Determine the (x, y) coordinate at the center of the cell enclosing the given text.  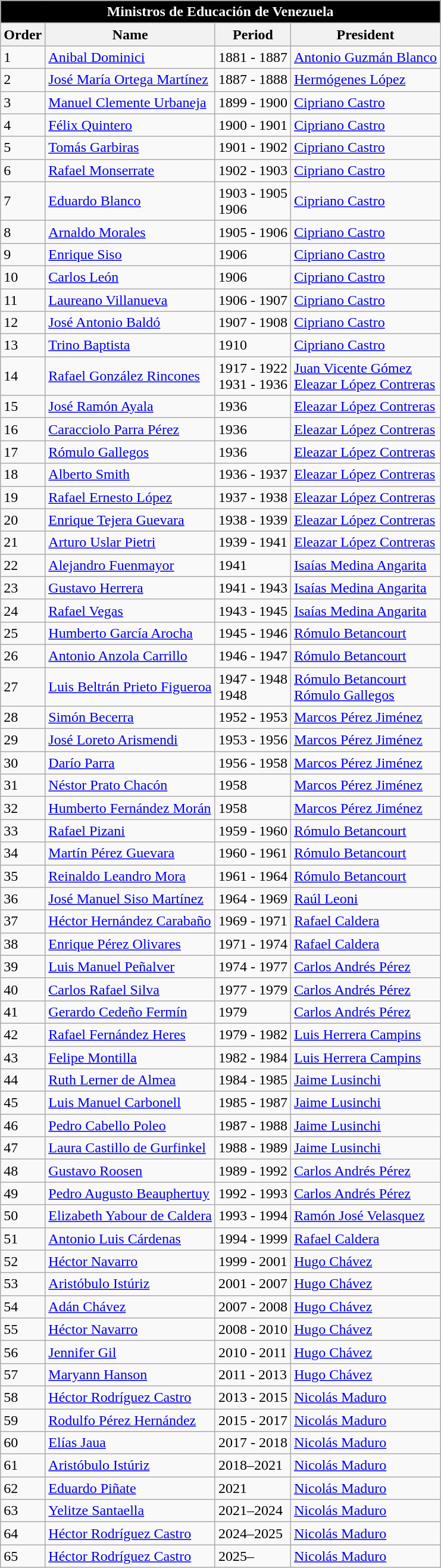
53 (23, 1284)
1988 - 1989 (252, 1148)
Rómulo BetancourtRómulo Gallegos (365, 686)
Laureano Villanueva (130, 300)
Rafael González Rincones (130, 376)
Luis Manuel Carbonell (130, 1103)
1989 - 1992 (252, 1171)
1936 - 1937 (252, 475)
Elías Jaua (130, 1443)
1941 (252, 565)
51 (23, 1239)
62 (23, 1488)
Eduardo Piñate (130, 1488)
37 (23, 921)
1987 - 1988 (252, 1126)
Order (23, 35)
2017 - 2018 (252, 1443)
Félix Quintero (130, 125)
1917 - 19221931 - 1936 (252, 376)
1952 - 1953 (252, 718)
11 (23, 300)
Arturo Uslar Pietri (130, 543)
Ramón José Velasquez (365, 1216)
Rafael Pizani (130, 831)
19 (23, 497)
36 (23, 899)
23 (23, 588)
President (365, 35)
Pedro Cabello Poleo (130, 1126)
Rómulo Gallegos (130, 452)
1937 - 1938 (252, 497)
Jennifer Gil (130, 1352)
4 (23, 125)
22 (23, 565)
Gustavo Herrera (130, 588)
21 (23, 543)
1971 - 1974 (252, 944)
Tomás Garbiras (130, 148)
Laura Castillo de Gurfinkel (130, 1148)
Ministros de Educación de Venezuela (220, 12)
2021–2024 (252, 1511)
2021 (252, 1488)
1961 - 1964 (252, 876)
49 (23, 1193)
1943 - 1945 (252, 610)
Gustavo Roosen (130, 1171)
3 (23, 102)
2024–2025 (252, 1533)
Felipe Montilla (130, 1057)
Néstor Prato Chacón (130, 785)
1901 - 1902 (252, 148)
60 (23, 1443)
48 (23, 1171)
Manuel Clemente Urbaneja (130, 102)
2008 - 2010 (252, 1329)
Rafael Ernesto López (130, 497)
1964 - 1969 (252, 899)
Pedro Augusto Beauphertuy (130, 1193)
1899 - 1900 (252, 102)
Rafael Fernández Heres (130, 1034)
2015 - 2017 (252, 1420)
1956 - 1958 (252, 763)
64 (23, 1533)
32 (23, 808)
2011 - 2013 (252, 1374)
56 (23, 1352)
José María Ortega Martínez (130, 80)
2025– (252, 1556)
Rodulfo Pérez Hernández (130, 1420)
1994 - 1999 (252, 1239)
27 (23, 686)
1910 (252, 345)
1960 - 1961 (252, 853)
35 (23, 876)
Adán Chávez (130, 1307)
Enrique Tejera Guevara (130, 520)
1906 - 1907 (252, 300)
Alejandro Fuenmayor (130, 565)
Carlos León (130, 277)
Alberto Smith (130, 475)
47 (23, 1148)
Rafael Monserrate (130, 170)
Héctor Hernández Carabaño (130, 921)
46 (23, 1126)
30 (23, 763)
63 (23, 1511)
12 (23, 323)
Maryann Hanson (130, 1374)
1 (23, 57)
59 (23, 1420)
Humberto Fernández Morán (130, 808)
2001 - 2007 (252, 1284)
Antonio Luis Cárdenas (130, 1239)
6 (23, 170)
65 (23, 1556)
José Manuel Siso Martínez (130, 899)
33 (23, 831)
Martín Pérez Guevara (130, 853)
1900 - 1901 (252, 125)
1905 - 1906 (252, 232)
1881 - 1887 (252, 57)
1969 - 1971 (252, 921)
38 (23, 944)
Enrique Pérez Olivares (130, 944)
25 (23, 633)
José Ramón Ayala (130, 407)
9 (23, 254)
Rafael Vegas (130, 610)
42 (23, 1034)
Arnaldo Morales (130, 232)
39 (23, 967)
Simón Becerra (130, 718)
1941 - 1943 (252, 588)
29 (23, 740)
1907 - 1908 (252, 323)
1985 - 1987 (252, 1103)
Antonio Guzmán Blanco (365, 57)
Luis Manuel Peñalver (130, 967)
1993 - 1994 (252, 1216)
Enrique Siso (130, 254)
40 (23, 989)
61 (23, 1466)
1903 - 19051906 (252, 201)
1992 - 1993 (252, 1193)
16 (23, 429)
14 (23, 376)
2 (23, 80)
2007 - 2008 (252, 1307)
José Antonio Baldó (130, 323)
Ruth Lerner de Almea (130, 1080)
58 (23, 1397)
Humberto García Arocha (130, 633)
1959 - 1960 (252, 831)
1887 - 1888 (252, 80)
20 (23, 520)
52 (23, 1261)
Eduardo Blanco (130, 201)
7 (23, 201)
Name (130, 35)
55 (23, 1329)
Trino Baptista (130, 345)
2018–2021 (252, 1466)
Reinaldo Leandro Mora (130, 876)
44 (23, 1080)
Caracciolo Parra Pérez (130, 429)
8 (23, 232)
Period (252, 35)
Carlos Rafael Silva (130, 989)
34 (23, 853)
Hermógenes López (365, 80)
13 (23, 345)
31 (23, 785)
28 (23, 718)
Anibal Dominici (130, 57)
José Loreto Arismendi (130, 740)
57 (23, 1374)
18 (23, 475)
Elizabeth Yabour de Caldera (130, 1216)
1979 - 1982 (252, 1034)
1939 - 1941 (252, 543)
Antonio Anzola Carrillo (130, 656)
1902 - 1903 (252, 170)
1945 - 1946 (252, 633)
Luis Beltrán Prieto Figueroa (130, 686)
1947 - 19481948 (252, 686)
17 (23, 452)
41 (23, 1012)
Darío Parra (130, 763)
2013 - 2015 (252, 1397)
50 (23, 1216)
1946 - 1947 (252, 656)
2010 - 2011 (252, 1352)
45 (23, 1103)
43 (23, 1057)
1999 - 2001 (252, 1261)
54 (23, 1307)
26 (23, 656)
Raúl Leoni (365, 899)
1953 - 1956 (252, 740)
Yelitze Santaella (130, 1511)
1979 (252, 1012)
Juan Vicente GómezEleazar López Contreras (365, 376)
5 (23, 148)
24 (23, 610)
10 (23, 277)
1938 - 1939 (252, 520)
15 (23, 407)
Gerardo Cedeño Fermín (130, 1012)
1977 - 1979 (252, 989)
1974 - 1977 (252, 967)
1984 - 1985 (252, 1080)
1982 - 1984 (252, 1057)
